For the text-containing cell, return its midpoint in (x, y) coordinate format. 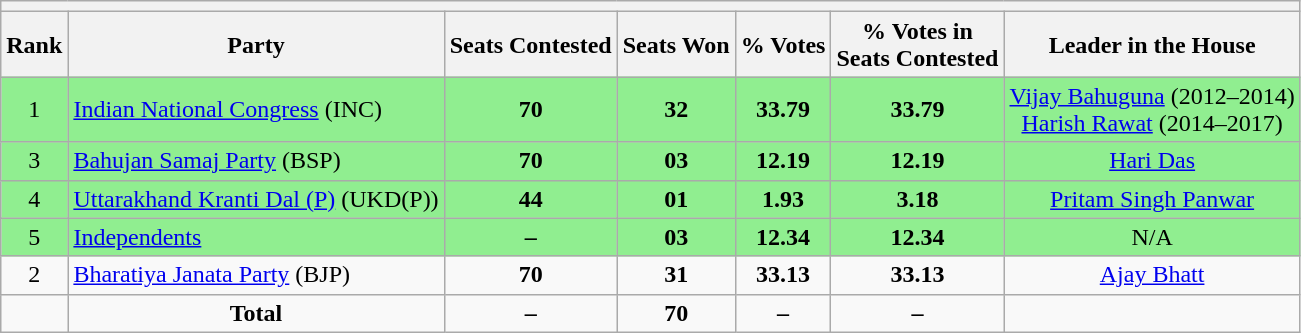
2 (34, 275)
Leader in the House (1152, 44)
Total (256, 313)
3.18 (918, 199)
44 (530, 199)
N/A (1152, 237)
Vijay Bahuguna (2012–2014)Harish Rawat (2014–2017) (1152, 110)
Hari Das (1152, 161)
Indian National Congress (INC) (256, 110)
Bharatiya Janata Party (BJP) (256, 275)
3 (34, 161)
Independents (256, 237)
Rank (34, 44)
Party (256, 44)
32 (676, 110)
31 (676, 275)
% Votes in Seats Contested (918, 44)
Ajay Bhatt (1152, 275)
1 (34, 110)
5 (34, 237)
Uttarakhand Kranti Dal (P) (UKD(P)) (256, 199)
01 (676, 199)
Seats Contested (530, 44)
Seats Won (676, 44)
1.93 (783, 199)
% Votes (783, 44)
Bahujan Samaj Party (BSP) (256, 161)
Pritam Singh Panwar (1152, 199)
4 (34, 199)
